Return the (x, y) coordinate for the center point of the cell that contains the specified text.  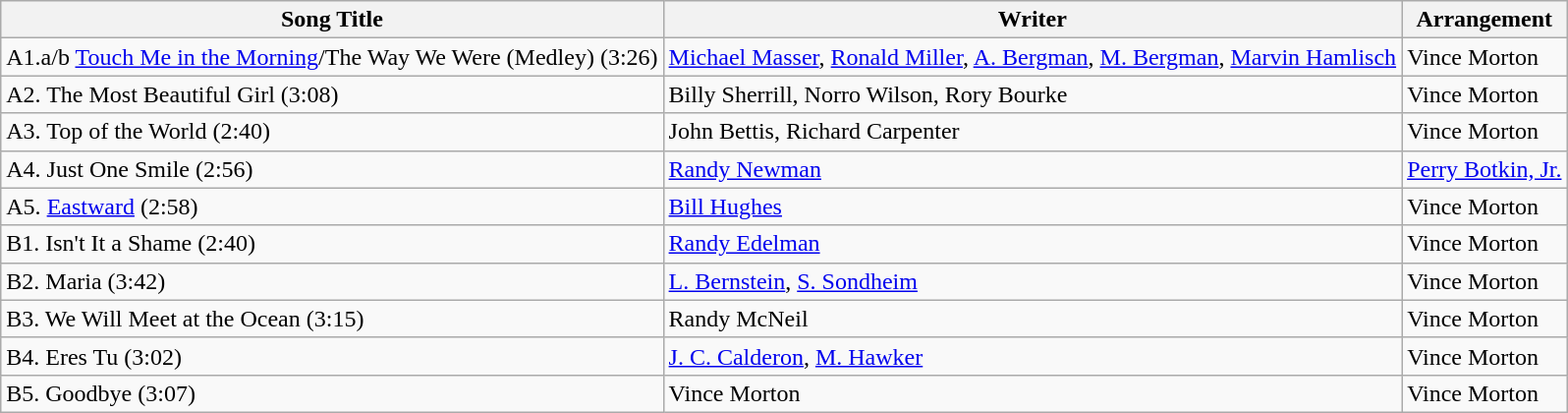
B5. Goodbye (3:07) (332, 393)
Writer (1033, 20)
J. C. Calderon, M. Hawker (1033, 356)
A5. Eastward (2:58) (332, 206)
B2. Maria (3:42) (332, 281)
Michael Masser, Ronald Miller, A. Bergman, M. Bergman, Marvin Hamlisch (1033, 57)
Arrangement (1484, 20)
A1.a/b Touch Me in the Morning/The Way We Were (Medley) (3:26) (332, 57)
B3. We Will Meet at the Ocean (3:15) (332, 319)
A2. The Most Beautiful Girl (3:08) (332, 94)
L. Bernstein, S. Sondheim (1033, 281)
B4. Eres Tu (3:02) (332, 356)
Bill Hughes (1033, 206)
Randy Newman (1033, 169)
Perry Botkin, Jr. (1484, 169)
B1. Isn't It a Shame (2:40) (332, 244)
John Bettis, Richard Carpenter (1033, 132)
Billy Sherrill, Norro Wilson, Rory Bourke (1033, 94)
A4. Just One Smile (2:56) (332, 169)
A3. Top of the World (2:40) (332, 132)
Song Title (332, 20)
Randy McNeil (1033, 319)
Randy Edelman (1033, 244)
